Pinpoint the cell where the given text exists, returning its (X, Y) midpoint coordinate. 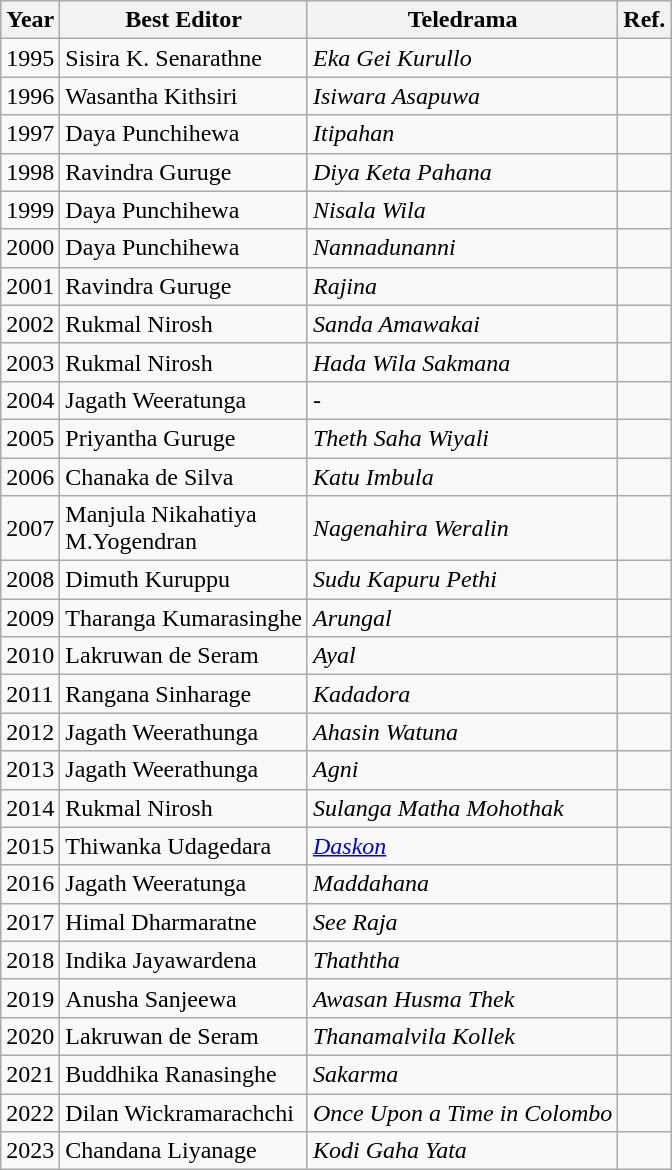
2000 (30, 248)
2022 (30, 1113)
Ref. (644, 20)
Chandana Liyanage (184, 1151)
2017 (30, 922)
Rangana Sinharage (184, 694)
Tharanga Kumarasinghe (184, 618)
Year (30, 20)
Nannadunanni (462, 248)
See Raja (462, 922)
Dilan Wickramarachchi (184, 1113)
2014 (30, 808)
Sisira K. Senarathne (184, 58)
Awasan Husma Thek (462, 998)
Sakarma (462, 1074)
2006 (30, 477)
2012 (30, 732)
Anusha Sanjeewa (184, 998)
Teledrama (462, 20)
Sulanga Matha Mohothak (462, 808)
- (462, 400)
Himal Dharmaratne (184, 922)
Daskon (462, 846)
2003 (30, 362)
2023 (30, 1151)
Sudu Kapuru Pethi (462, 580)
Best Editor (184, 20)
Indika Jayawardena (184, 960)
2013 (30, 770)
Thiwanka Udagedara (184, 846)
Once Upon a Time in Colombo (462, 1113)
2002 (30, 324)
Katu Imbula (462, 477)
2021 (30, 1074)
2010 (30, 656)
Theth Saha Wiyali (462, 438)
Dimuth Kuruppu (184, 580)
2005 (30, 438)
2009 (30, 618)
Chanaka de Silva (184, 477)
Diya Keta Pahana (462, 172)
2016 (30, 884)
Eka Gei Kurullo (462, 58)
Kodi Gaha Yata (462, 1151)
Itipahan (462, 134)
2004 (30, 400)
Thanamalvila Kollek (462, 1036)
Priyantha Guruge (184, 438)
Wasantha Kithsiri (184, 96)
2019 (30, 998)
Kadadora (462, 694)
Manjula Nikahatiya M.Yogendran (184, 528)
2011 (30, 694)
2020 (30, 1036)
Isiwara Asapuwa (462, 96)
Agni (462, 770)
Buddhika Ranasinghe (184, 1074)
1999 (30, 210)
Nagenahira Weralin (462, 528)
Sanda Amawakai (462, 324)
Ahasin Watuna (462, 732)
Thaththa (462, 960)
2008 (30, 580)
Rajina (462, 286)
1997 (30, 134)
1998 (30, 172)
Nisala Wila (462, 210)
Maddahana (462, 884)
2001 (30, 286)
Hada Wila Sakmana (462, 362)
1996 (30, 96)
Arungal (462, 618)
2015 (30, 846)
1995 (30, 58)
2007 (30, 528)
2018 (30, 960)
Ayal (462, 656)
